From the cell containing the given text, extract its center point as (x, y) coordinate. 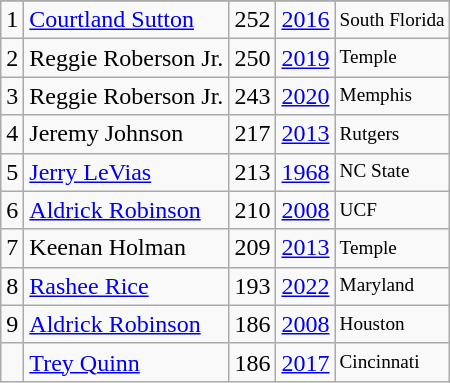
Maryland (392, 286)
213 (252, 172)
2022 (306, 286)
Rashee Rice (126, 286)
6 (12, 210)
1968 (306, 172)
4 (12, 134)
217 (252, 134)
3 (12, 96)
Cincinnati (392, 362)
2016 (306, 20)
Rutgers (392, 134)
Keenan Holman (126, 248)
193 (252, 286)
UCF (392, 210)
Courtland Sutton (126, 20)
1 (12, 20)
South Florida (392, 20)
Jeremy Johnson (126, 134)
Memphis (392, 96)
Trey Quinn (126, 362)
Houston (392, 324)
250 (252, 58)
Jerry LeVias (126, 172)
243 (252, 96)
2020 (306, 96)
NC State (392, 172)
7 (12, 248)
2019 (306, 58)
8 (12, 286)
5 (12, 172)
2017 (306, 362)
252 (252, 20)
9 (12, 324)
209 (252, 248)
210 (252, 210)
2 (12, 58)
